Search for the cell housing the specified text and yield its [X, Y] center coordinate. 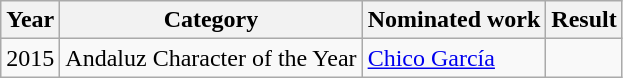
Chico García [454, 58]
Andaluz Character of the Year [211, 58]
Year [30, 20]
Nominated work [454, 20]
Category [211, 20]
2015 [30, 58]
Result [584, 20]
